Pinpoint the cell where the given text exists, returning its (X, Y) midpoint coordinate. 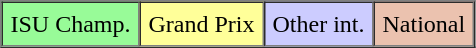
Grand Prix (202, 24)
National (424, 24)
Other int. (318, 24)
ISU Champ. (71, 24)
